Search for the cell housing the specified text and yield its (x, y) center coordinate. 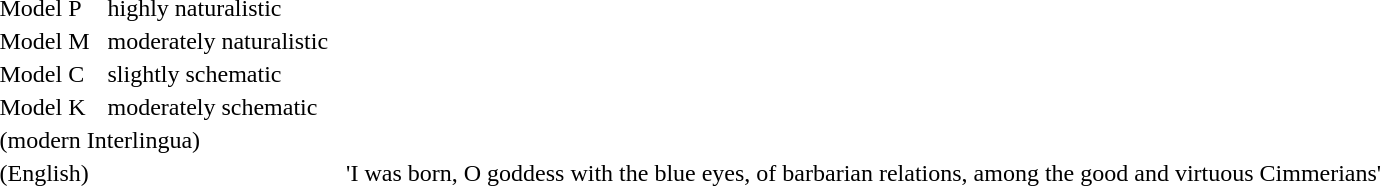
moderately schematic (218, 107)
moderately naturalistic (218, 41)
slightly schematic (218, 74)
